Provide the (x, y) coordinate of the cell's center where the given text is located.  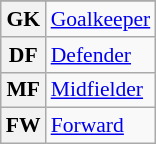
GK (24, 19)
DF (24, 55)
MF (24, 90)
FW (24, 126)
Midfielder (101, 90)
Defender (101, 55)
Forward (101, 126)
Goalkeeper (101, 19)
